Provide the [x, y] coordinate of the cell's center where the given text is located.  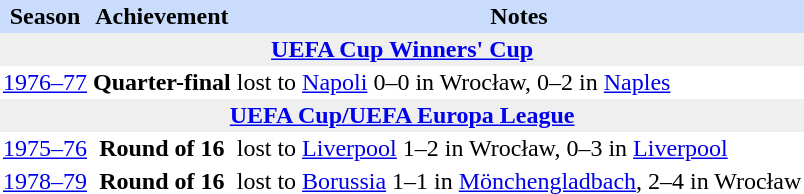
Season [45, 16]
Round of 16 [162, 148]
Quarter-final [162, 82]
1975–76 [45, 148]
1976–77 [45, 82]
Achievement [162, 16]
UEFA Cup Winners' Cup [402, 50]
UEFA Cup/UEFA Europa League [402, 116]
